Return the (X, Y) coordinate for the center point of the cell that contains the specified text.  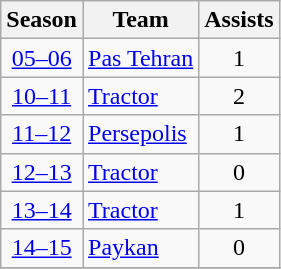
12–13 (42, 172)
Assists (239, 20)
11–12 (42, 134)
Pas Tehran (140, 58)
14–15 (42, 248)
13–14 (42, 210)
Paykan (140, 248)
2 (239, 96)
Season (42, 20)
10–11 (42, 96)
Team (140, 20)
Persepolis (140, 134)
05–06 (42, 58)
